Locate the cell with the specified text and output its [x, y] center coordinate. 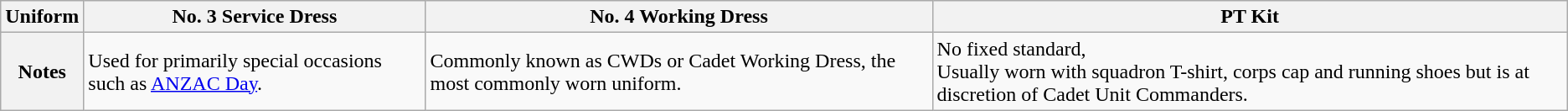
No. 3 Service Dress [255, 17]
Used for primarily special occasions such as ANZAC Day. [255, 71]
PT Kit [1250, 17]
No fixed standard,Usually worn with squadron T-shirt, corps cap and running shoes but is at discretion of Cadet Unit Commanders. [1250, 71]
Uniform [42, 17]
Notes [42, 71]
No. 4 Working Dress [678, 17]
Commonly known as CWDs or Cadet Working Dress, the most commonly worn uniform. [678, 71]
